Find where the given text appears and provide that cell's center as [X, Y] coordinate. 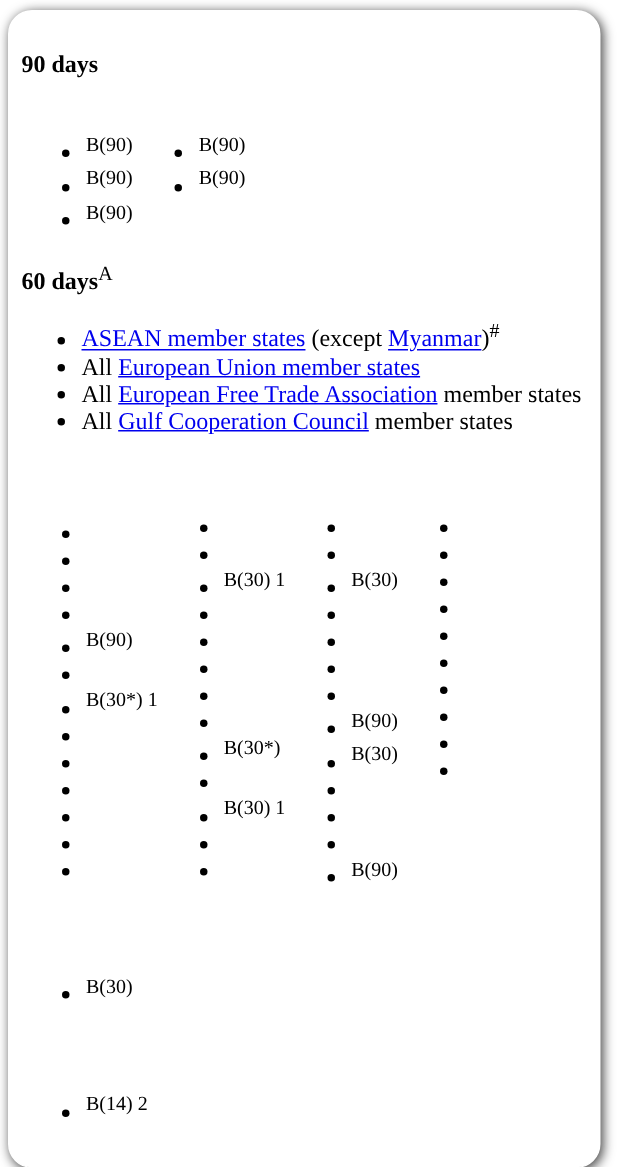
B(30) 1B(30*)B(30) 1 [224, 688]
B(90)B(90) [192, 169]
B(90)B(30*) 1 [92, 688]
B(14) 2 [86, 1094]
B(90)B(90)B(90) [79, 169]
B(30) [79, 978]
B(30)B(90)B(30)B(90) [345, 688]
